For the text-containing cell, return its midpoint in (x, y) coordinate format. 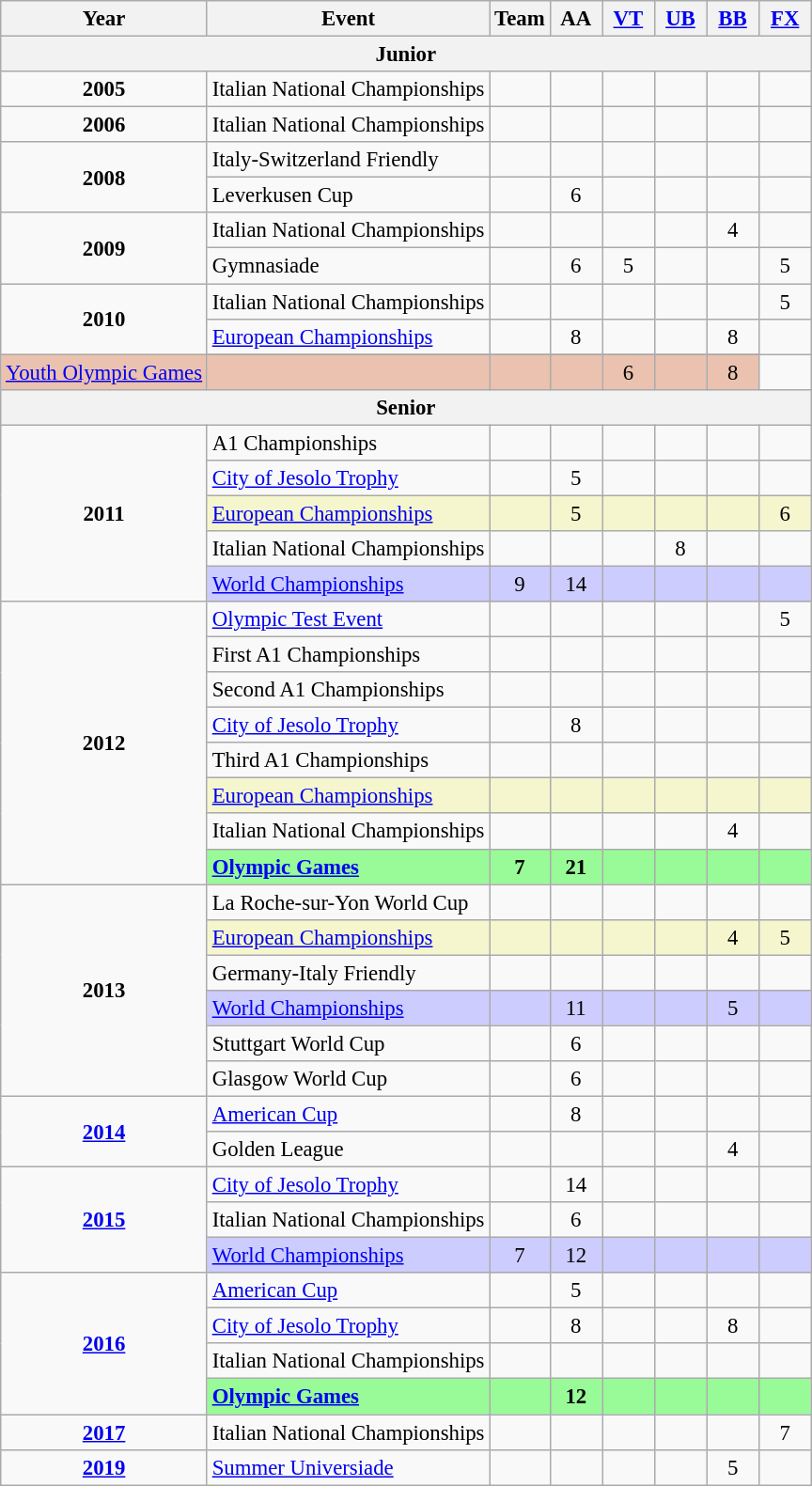
FX (785, 19)
Germany-Italy Friendly (348, 973)
Third A1 Championships (348, 760)
2010 (104, 320)
2009 (104, 248)
Stuttgart World Cup (348, 1043)
Olympic Test Event (348, 619)
UB (680, 19)
VT (629, 19)
Event (348, 19)
2019 (104, 1467)
2013 (104, 991)
Summer Universiade (348, 1467)
11 (576, 1009)
La Roche-sur-Yon World Cup (348, 902)
2006 (104, 125)
Junior (406, 55)
Golden League (348, 1150)
Leverkusen Cup (348, 196)
21 (576, 867)
Gymnasiade (348, 266)
Italy-Switzerland Friendly (348, 160)
9 (520, 584)
Glasgow World Cup (348, 1079)
Senior (406, 407)
2012 (104, 743)
Team (520, 19)
2016 (104, 1343)
2008 (104, 177)
Year (104, 19)
AA (576, 19)
Youth Olympic Games (104, 372)
2011 (104, 513)
2014 (104, 1132)
2017 (104, 1432)
First A1 Championships (348, 655)
A1 Championships (348, 443)
BB (733, 19)
2005 (104, 89)
2015 (104, 1220)
Second A1 Championships (348, 690)
